From the cell containing the given text, extract its center point as (X, Y) coordinate. 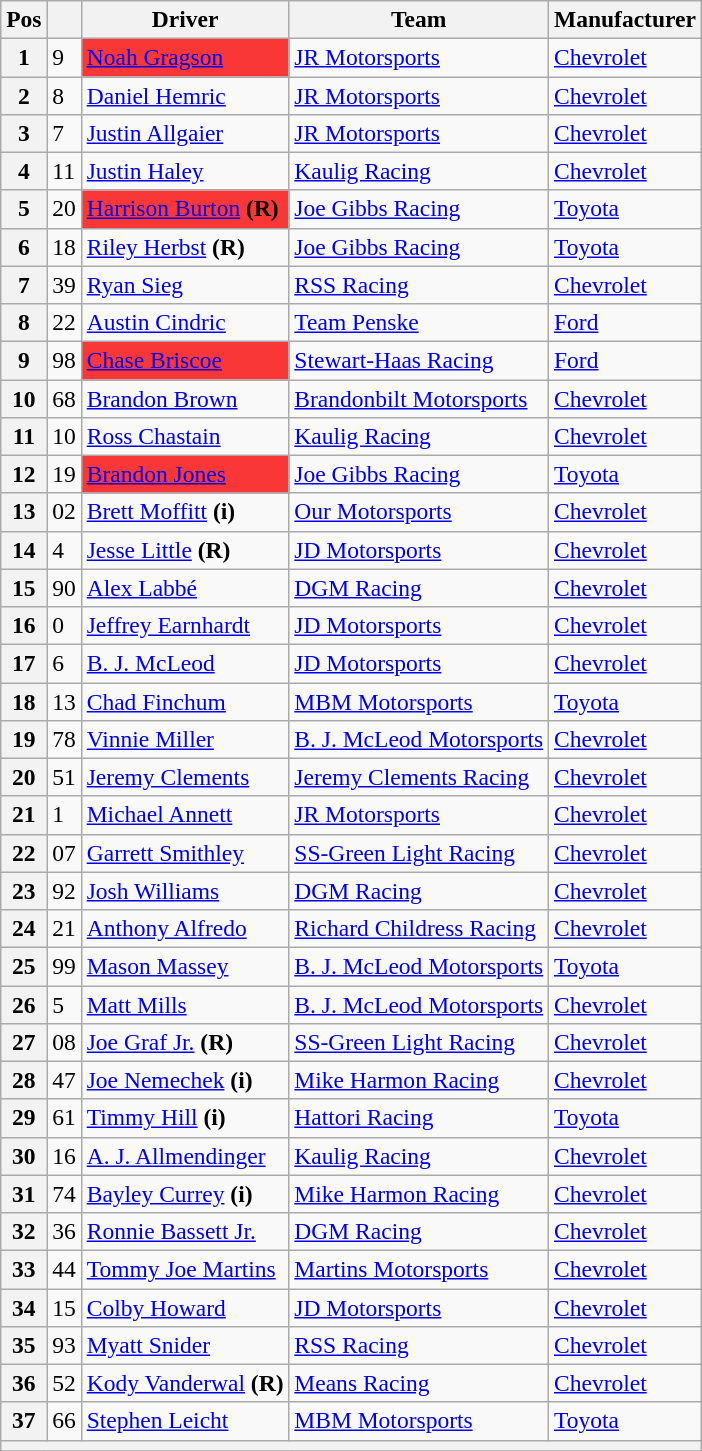
3 (24, 133)
Jesse Little (R) (185, 550)
Mason Massey (185, 966)
Chase Briscoe (185, 360)
Ross Chastain (185, 436)
24 (24, 928)
74 (64, 1194)
12 (24, 474)
Stephen Leicht (185, 1421)
47 (64, 1080)
Jeffrey Earnhardt (185, 625)
34 (24, 1307)
Our Motorsports (419, 512)
28 (24, 1080)
51 (64, 777)
17 (24, 663)
Matt Mills (185, 1004)
Austin Cindric (185, 322)
37 (24, 1421)
Means Racing (419, 1383)
Jeremy Clements Racing (419, 777)
Team (419, 19)
99 (64, 966)
44 (64, 1269)
Brandon Jones (185, 474)
Riley Herbst (R) (185, 247)
98 (64, 360)
Myatt Snider (185, 1345)
90 (64, 588)
Ronnie Bassett Jr. (185, 1231)
14 (24, 550)
Joe Graf Jr. (R) (185, 1042)
Alex Labbé (185, 588)
Brandonbilt Motorsports (419, 398)
Josh Williams (185, 891)
Martins Motorsports (419, 1269)
Justin Allgaier (185, 133)
Manufacturer (626, 19)
93 (64, 1345)
2 (24, 95)
A. J. Allmendinger (185, 1156)
39 (64, 285)
Tommy Joe Martins (185, 1269)
Richard Childress Racing (419, 928)
25 (24, 966)
27 (24, 1042)
Vinnie Miller (185, 739)
29 (24, 1118)
68 (64, 398)
Justin Haley (185, 171)
Harrison Burton (R) (185, 209)
08 (64, 1042)
23 (24, 891)
Hattori Racing (419, 1118)
52 (64, 1383)
Joe Nemechek (i) (185, 1080)
31 (24, 1194)
Michael Annett (185, 815)
Pos (24, 19)
66 (64, 1421)
30 (24, 1156)
Anthony Alfredo (185, 928)
92 (64, 891)
Ryan Sieg (185, 285)
Team Penske (419, 322)
Brett Moffitt (i) (185, 512)
Brandon Brown (185, 398)
35 (24, 1345)
32 (24, 1231)
07 (64, 853)
Colby Howard (185, 1307)
0 (64, 625)
Chad Finchum (185, 701)
Kody Vanderwal (R) (185, 1383)
Noah Gragson (185, 57)
78 (64, 739)
02 (64, 512)
Stewart-Haas Racing (419, 360)
Jeremy Clements (185, 777)
61 (64, 1118)
26 (24, 1004)
Garrett Smithley (185, 853)
33 (24, 1269)
Daniel Hemric (185, 95)
Timmy Hill (i) (185, 1118)
Bayley Currey (i) (185, 1194)
Driver (185, 19)
B. J. McLeod (185, 663)
